Return [X, Y] of the center of cell containing provided text 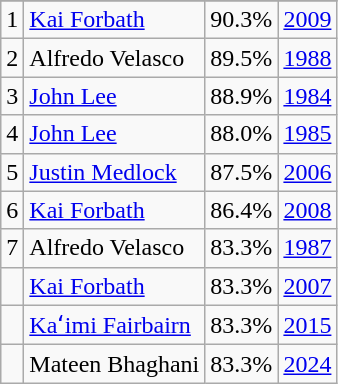
1984 [308, 96]
6 [12, 210]
1985 [308, 134]
Mateen Bhaghani [114, 364]
89.5% [242, 58]
2015 [308, 325]
2 [12, 58]
5 [12, 172]
2006 [308, 172]
86.4% [242, 210]
1988 [308, 58]
1987 [308, 248]
87.5% [242, 172]
Justin Medlock [114, 172]
2024 [308, 364]
1 [12, 20]
3 [12, 96]
88.9% [242, 96]
4 [12, 134]
Kaʻimi Fairbairn [114, 325]
7 [12, 248]
2008 [308, 210]
2009 [308, 20]
88.0% [242, 134]
90.3% [242, 20]
2007 [308, 286]
